From the cell containing the given text, extract its center point as (X, Y) coordinate. 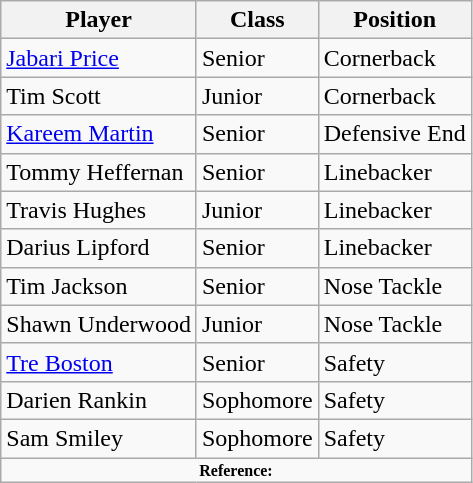
Tim Scott (99, 96)
Tre Boston (99, 362)
Darius Lipford (99, 248)
Position (394, 20)
Tim Jackson (99, 286)
Travis Hughes (99, 210)
Defensive End (394, 134)
Reference: (236, 470)
Kareem Martin (99, 134)
Player (99, 20)
Tommy Heffernan (99, 172)
Shawn Underwood (99, 324)
Darien Rankin (99, 400)
Class (257, 20)
Sam Smiley (99, 438)
Jabari Price (99, 58)
